From the cell containing the given text, extract its center point as (X, Y) coordinate. 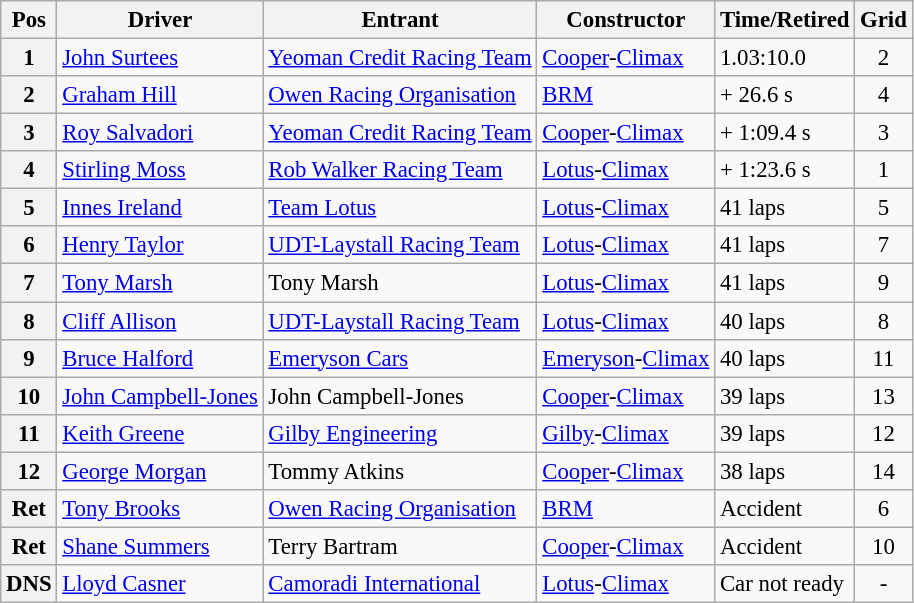
Shane Summers (160, 546)
Emeryson Cars (400, 358)
Gilby-Climax (626, 433)
Stirling Moss (160, 170)
DNS (29, 584)
Bruce Halford (160, 358)
Graham Hill (160, 95)
Grid (884, 20)
Rob Walker Racing Team (400, 170)
- (884, 584)
+ 1:23.6 s (785, 170)
Team Lotus (400, 208)
John Surtees (160, 58)
38 laps (785, 471)
Henry Taylor (160, 245)
Terry Bartram (400, 546)
Driver (160, 20)
Emeryson-Climax (626, 358)
Gilby Engineering (400, 433)
Cliff Allison (160, 321)
Time/Retired (785, 20)
+ 26.6 s (785, 95)
Keith Greene (160, 433)
1.03:10.0 (785, 58)
Pos (29, 20)
Tommy Atkins (400, 471)
Roy Salvadori (160, 133)
13 (884, 396)
Camoradi International (400, 584)
Lloyd Casner (160, 584)
George Morgan (160, 471)
Tony Brooks (160, 509)
Innes Ireland (160, 208)
14 (884, 471)
Entrant (400, 20)
Car not ready (785, 584)
+ 1:09.4 s (785, 133)
Constructor (626, 20)
